Capture the cell that displays the provided text and extract its [X, Y] central coordinate. 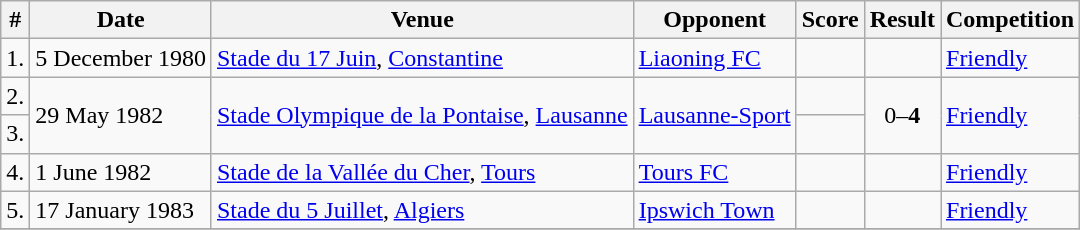
Tours FC [714, 172]
Opponent [714, 20]
5 December 1980 [121, 58]
# [16, 20]
Stade de la Vallée du Cher, Tours [422, 172]
Competition [1010, 20]
29 May 1982 [121, 115]
1. [16, 58]
2. [16, 96]
Stade Olympique de la Pontaise, Lausanne [422, 115]
3. [16, 134]
4. [16, 172]
Result [902, 20]
Lausanne-Sport [714, 115]
0–4 [902, 115]
1 June 1982 [121, 172]
Liaoning FC [714, 58]
Score [830, 20]
Stade du 5 Juillet, Algiers [422, 210]
17 January 1983 [121, 210]
Stade du 17 Juin, Constantine [422, 58]
Venue [422, 20]
Date [121, 20]
5. [16, 210]
Ipswich Town [714, 210]
